Provide the (X, Y) coordinate of the cell's center where the given text is located.  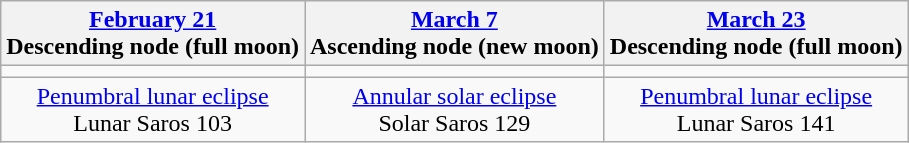
March 7Ascending node (new moon) (454, 34)
March 23Descending node (full moon) (756, 34)
Penumbral lunar eclipseLunar Saros 141 (756, 110)
February 21Descending node (full moon) (153, 34)
Penumbral lunar eclipseLunar Saros 103 (153, 110)
Annular solar eclipseSolar Saros 129 (454, 110)
